Search for the cell housing the specified text and yield its [x, y] center coordinate. 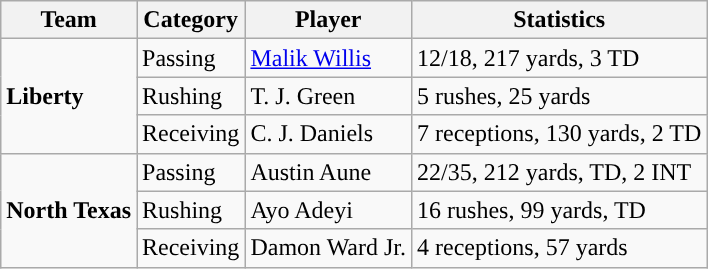
Player [328, 20]
12/18, 217 yards, 3 TD [560, 58]
4 receptions, 57 yards [560, 248]
North Texas [69, 210]
Damon Ward Jr. [328, 248]
Austin Aune [328, 172]
16 rushes, 99 yards, TD [560, 210]
Malik Willis [328, 58]
22/35, 212 yards, TD, 2 INT [560, 172]
Category [190, 20]
Liberty [69, 96]
Team [69, 20]
7 receptions, 130 yards, 2 TD [560, 134]
5 rushes, 25 yards [560, 96]
C. J. Daniels [328, 134]
Ayo Adeyi [328, 210]
T. J. Green [328, 96]
Statistics [560, 20]
